Extract the [X, Y] coordinate from the center of the cell holding the provided text.  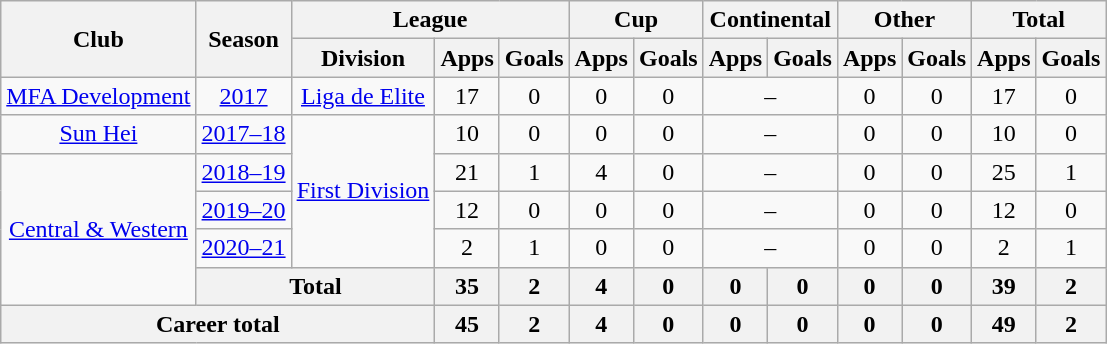
First Division [363, 191]
35 [467, 286]
2019–20 [244, 210]
Continental [770, 20]
2017 [244, 96]
Division [363, 58]
2018–19 [244, 172]
Central & Western [98, 229]
Club [98, 39]
2017–18 [244, 134]
39 [1004, 286]
25 [1004, 172]
Cup [636, 20]
45 [467, 324]
2020–21 [244, 248]
Career total [218, 324]
Other [904, 20]
49 [1004, 324]
MFA Development [98, 96]
21 [467, 172]
Season [244, 39]
Liga de Elite [363, 96]
League [430, 20]
Sun Hei [98, 134]
